Output the (x, y) coordinate of the center of the cell containing the given text.  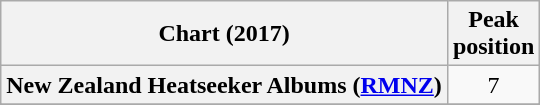
Chart (2017) (224, 34)
Peak position (493, 34)
7 (493, 85)
New Zealand Heatseeker Albums (RMNZ) (224, 85)
